Return (X, Y) of the center of cell containing provided text 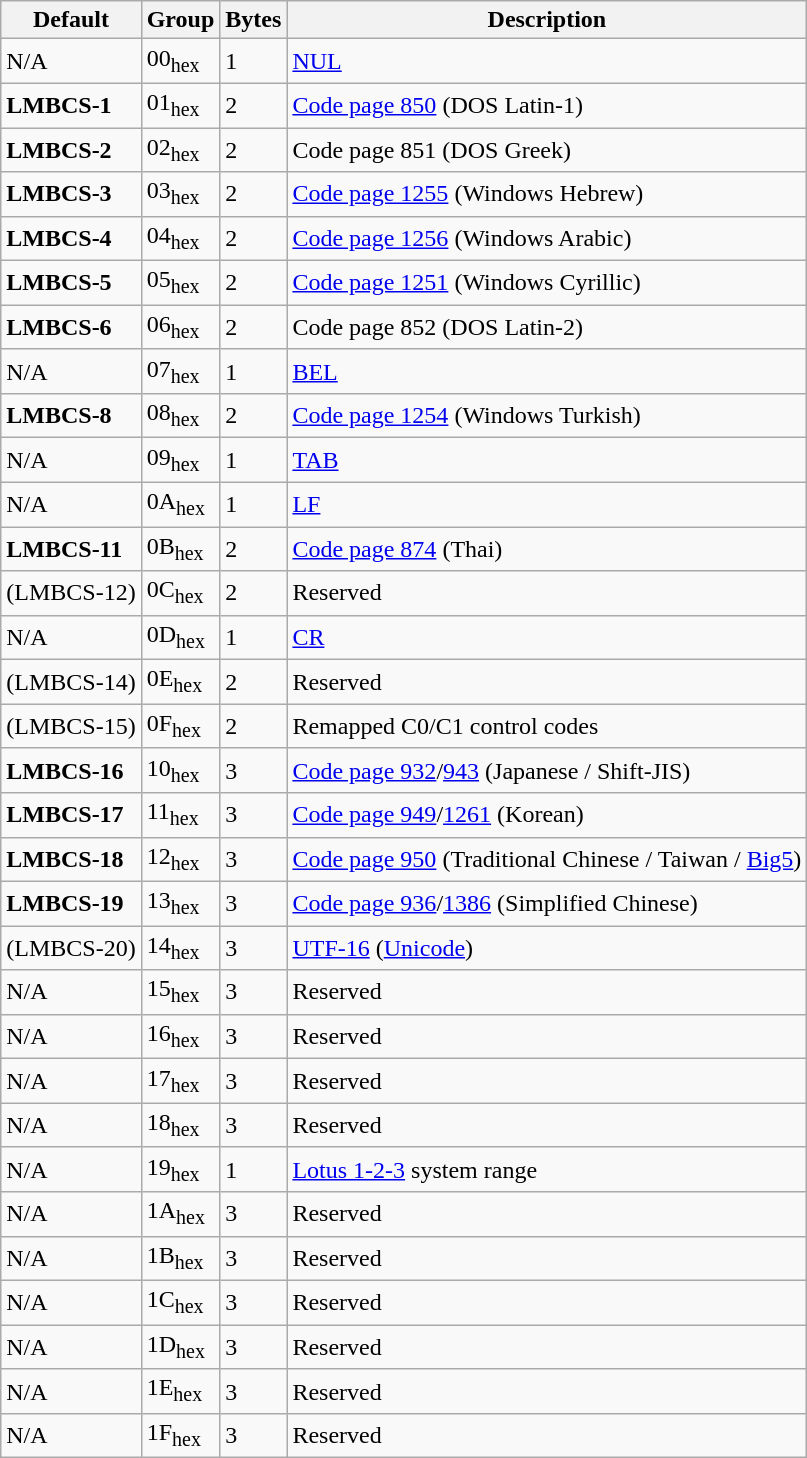
Group (180, 20)
00hex (180, 61)
LMBCS-6 (71, 327)
LMBCS-5 (71, 283)
LMBCS-18 (71, 859)
Code page 932/943 (Japanese / Shift-JIS) (547, 770)
Code page 1256 (Windows Arabic) (547, 238)
1Ehex (180, 1391)
(LMBCS-15) (71, 726)
LMBCS-11 (71, 549)
Bytes (254, 20)
Code page 949/1261 (Korean) (547, 815)
14hex (180, 948)
1Ahex (180, 1214)
Code page 874 (Thai) (547, 549)
Code page 851 (DOS Greek) (547, 150)
Remapped C0/C1 control codes (547, 726)
1Fhex (180, 1435)
1Chex (180, 1302)
Code page 1255 (Windows Hebrew) (547, 194)
NUL (547, 61)
01hex (180, 105)
TAB (547, 460)
15hex (180, 992)
17hex (180, 1081)
1Bhex (180, 1258)
Code page 1251 (Windows Cyrillic) (547, 283)
03hex (180, 194)
LMBCS-3 (71, 194)
Description (547, 20)
1Dhex (180, 1347)
(LMBCS-12) (71, 593)
07hex (180, 371)
11hex (180, 815)
0Fhex (180, 726)
16hex (180, 1036)
CR (547, 637)
UTF-16 (Unicode) (547, 948)
LF (547, 504)
0Bhex (180, 549)
13hex (180, 903)
LMBCS-4 (71, 238)
(LMBCS-20) (71, 948)
09hex (180, 460)
(LMBCS-14) (71, 682)
02hex (180, 150)
08hex (180, 416)
Code page 950 (Traditional Chinese / Taiwan / Big5) (547, 859)
LMBCS-17 (71, 815)
12hex (180, 859)
LMBCS-8 (71, 416)
BEL (547, 371)
Code page 852 (DOS Latin-2) (547, 327)
10hex (180, 770)
0Ehex (180, 682)
LMBCS-19 (71, 903)
05hex (180, 283)
Default (71, 20)
04hex (180, 238)
0Dhex (180, 637)
LMBCS-16 (71, 770)
Code page 850 (DOS Latin-1) (547, 105)
Code page 936/1386 (Simplified Chinese) (547, 903)
Lotus 1-2-3 system range (547, 1169)
06hex (180, 327)
0Ahex (180, 504)
19hex (180, 1169)
18hex (180, 1125)
0Chex (180, 593)
Code page 1254 (Windows Turkish) (547, 416)
LMBCS-2 (71, 150)
LMBCS-1 (71, 105)
